Extract the (X, Y) coordinate from the center of the cell holding the provided text.  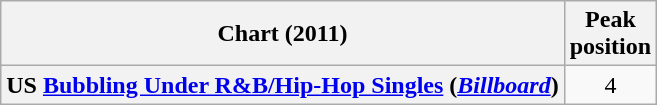
4 (610, 85)
Chart (2011) (282, 34)
US Bubbling Under R&B/Hip-Hop Singles (Billboard) (282, 85)
Peakposition (610, 34)
